Return the [x, y] coordinate for the center point of the cell that contains the specified text.  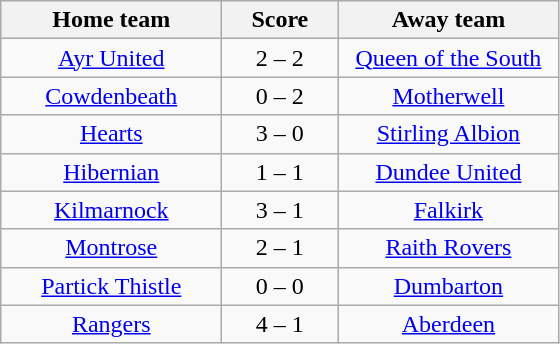
1 – 1 [280, 172]
3 – 0 [280, 134]
Motherwell [448, 96]
2 – 2 [280, 58]
Partick Thistle [112, 286]
0 – 2 [280, 96]
Score [280, 20]
0 – 0 [280, 286]
Ayr United [112, 58]
Stirling Albion [448, 134]
2 – 1 [280, 248]
Hibernian [112, 172]
Montrose [112, 248]
Dumbarton [448, 286]
Rangers [112, 324]
Hearts [112, 134]
3 – 1 [280, 210]
Queen of the South [448, 58]
4 – 1 [280, 324]
Raith Rovers [448, 248]
Falkirk [448, 210]
Home team [112, 20]
Aberdeen [448, 324]
Kilmarnock [112, 210]
Cowdenbeath [112, 96]
Away team [448, 20]
Dundee United [448, 172]
